Search for the cell housing the specified text and yield its [X, Y] center coordinate. 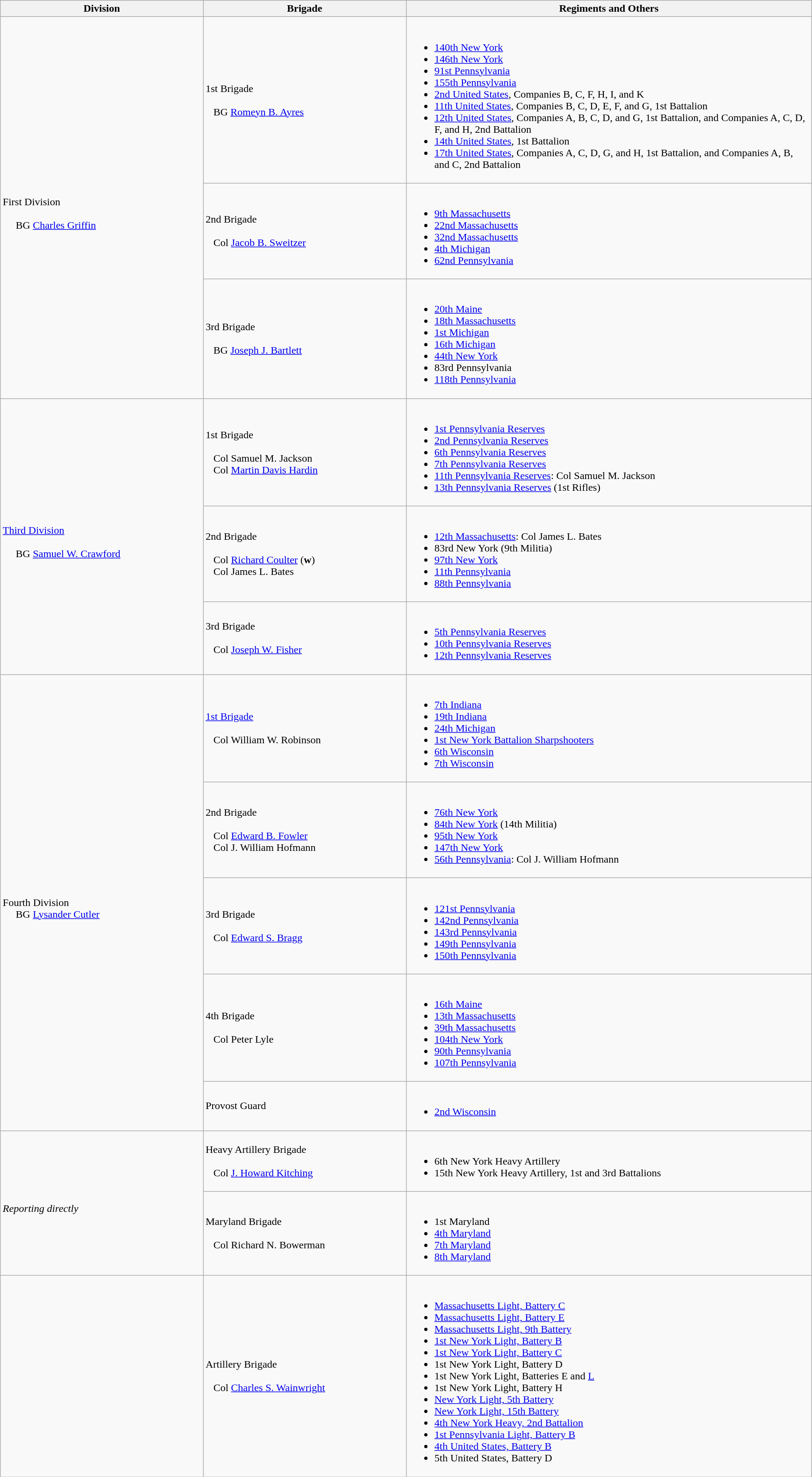
Third Division BG Samuel W. Crawford [102, 536]
Maryland Brigade Col Richard N. Bowerman [304, 1234]
2nd Brigade Col Edward B. Fowler Col J. William Hofmann [304, 830]
2nd Brigade Col Jacob B. Sweitzer [304, 231]
Provost Guard [304, 1106]
1st Maryland4th Maryland7th Maryland8th Maryland [609, 1234]
3rd Brigade BG Joseph J. Bartlett [304, 338]
16th Maine13th Massachusetts39th Massachusetts104th New York90th Pennsylvania107th Pennsylvania [609, 1027]
20th Maine18th Massachusetts1st Michigan16th Michigan44th New York83rd Pennsylvania118th Pennsylvania [609, 338]
1st Brigade BG Romeyn B. Ayres [304, 100]
Fourth Division BG Lysander Cutler [102, 903]
Brigade [304, 9]
3rd Brigade Col Edward S. Bragg [304, 926]
Regiments and Others [609, 9]
5th Pennsylvania Reserves10th Pennsylvania Reserves12th Pennsylvania Reserves [609, 638]
Division [102, 9]
1st Brigade Col Samuel M. Jackson Col Martin Davis Hardin [304, 452]
Artillery Brigade Col Charles S. Wainwright [304, 1376]
76th New York84th New York (14th Militia)95th New York147th New York56th Pennsylvania: Col J. William Hofmann [609, 830]
9th Massachusetts22nd Massachusetts32nd Massachusetts4th Michigan62nd Pennsylvania [609, 231]
121st Pennsylvania142nd Pennsylvania143rd Pennsylvania149th Pennsylvania150th Pennsylvania [609, 926]
6th New York Heavy Artillery15th New York Heavy Artillery, 1st and 3rd Battalions [609, 1161]
2nd Wisconsin [609, 1106]
Reporting directly [102, 1203]
3rd Brigade Col Joseph W. Fisher [304, 638]
4th Brigade Col Peter Lyle [304, 1027]
Heavy Artillery Brigade Col J. Howard Kitching [304, 1161]
2nd Brigade Col Richard Coulter (w) Col James L. Bates [304, 554]
First Division BG Charles Griffin [102, 207]
7th Indiana19th Indiana24th Michigan1st New York Battalion Sharpshooters6th Wisconsin7th Wisconsin [609, 728]
1st Brigade Col William W. Robinson [304, 728]
12th Massachusetts: Col James L. Bates83rd New York (9th Militia)97th New York11th Pennsylvania88th Pennsylvania [609, 554]
